Find where the given text appears and provide that cell's center as [X, Y] coordinate. 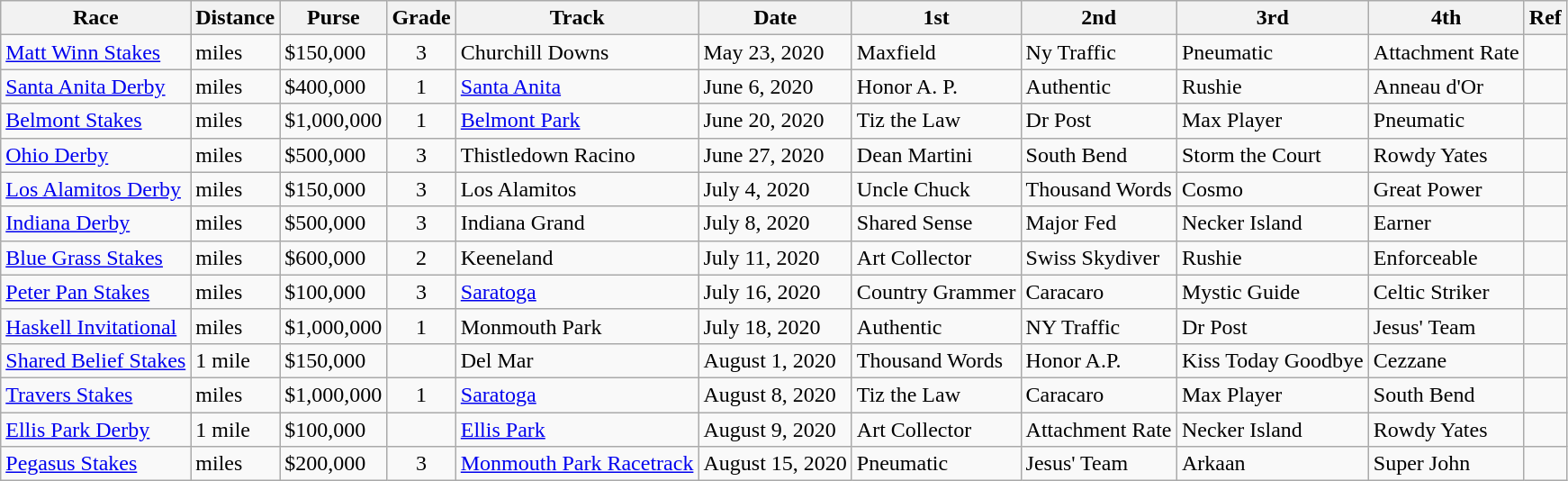
3rd [1273, 18]
Date [775, 18]
July 8, 2020 [775, 223]
Celtic Striker [1446, 292]
July 4, 2020 [775, 189]
Blue Grass Stakes [95, 258]
Travers Stakes [95, 395]
Earner [1446, 223]
July 11, 2020 [775, 258]
2nd [1098, 18]
$200,000 [333, 464]
Race [95, 18]
Dean Martini [936, 155]
Keeneland [577, 258]
4th [1446, 18]
$600,000 [333, 258]
2 [421, 258]
Belmont Stakes [95, 121]
Storm the Court [1273, 155]
Super John [1446, 464]
Thistledown Racino [577, 155]
May 23, 2020 [775, 52]
Peter Pan Stakes [95, 292]
Santa Anita Derby [95, 86]
Honor A.P. [1098, 360]
Major Fed [1098, 223]
$400,000 [333, 86]
Cosmo [1273, 189]
Indiana Derby [95, 223]
June 6, 2020 [775, 86]
Maxfield [936, 52]
NY Traffic [1098, 326]
Uncle Chuck [936, 189]
Shared Sense [936, 223]
Enforceable [1446, 258]
Shared Belief Stakes [95, 360]
June 27, 2020 [775, 155]
Belmont Park [577, 121]
Matt Winn Stakes [95, 52]
Distance [236, 18]
Del Mar [577, 360]
Swiss Skydiver [1098, 258]
Ref [1545, 18]
August 8, 2020 [775, 395]
Purse [333, 18]
Ny Traffic [1098, 52]
Kiss Today Goodbye [1273, 360]
Los Alamitos [577, 189]
Mystic Guide [1273, 292]
Grade [421, 18]
August 15, 2020 [775, 464]
Churchill Downs [577, 52]
Ohio Derby [95, 155]
July 16, 2020 [775, 292]
Great Power [1446, 189]
Ellis Park Derby [95, 430]
Haskell Invitational [95, 326]
Pegasus Stakes [95, 464]
Los Alamitos Derby [95, 189]
1st [936, 18]
Santa Anita [577, 86]
Monmouth Park [577, 326]
June 20, 2020 [775, 121]
Arkaan [1273, 464]
Monmouth Park Racetrack [577, 464]
August 9, 2020 [775, 430]
Honor A. P. [936, 86]
Track [577, 18]
Anneau d'Or [1446, 86]
July 18, 2020 [775, 326]
Country Grammer [936, 292]
Ellis Park [577, 430]
Cezzane [1446, 360]
Indiana Grand [577, 223]
August 1, 2020 [775, 360]
